Search for the cell housing the specified text and yield its (X, Y) center coordinate. 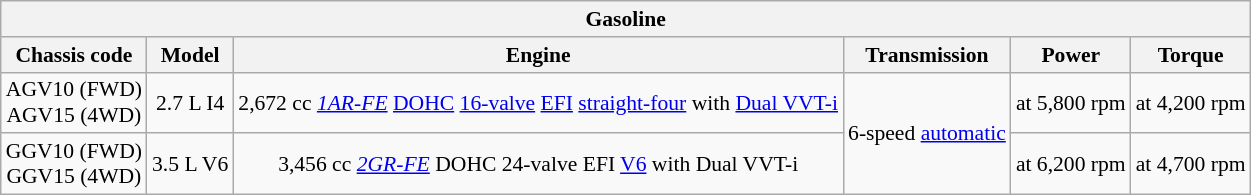
Model (190, 55)
Gasoline (626, 19)
Transmission (927, 55)
3,456 cc 2GR-FE DOHC 24-valve EFI V6 with Dual VVT-i (538, 164)
at 5,800 rpm (1071, 102)
2.7 L I4 (190, 102)
Chassis code (74, 55)
Torque (1191, 55)
GGV10 (FWD)GGV15 (4WD) (74, 164)
2,672 cc 1AR-FE DOHC 16-valve EFI straight-four with Dual VVT-i (538, 102)
Power (1071, 55)
at 6,200 rpm (1071, 164)
3.5 L V6 (190, 164)
at 4,700 rpm (1191, 164)
at 4,200 rpm (1191, 102)
Engine (538, 55)
AGV10 (FWD)AGV15 (4WD) (74, 102)
6-speed automatic (927, 133)
